Search for the cell housing the specified text and yield its (x, y) center coordinate. 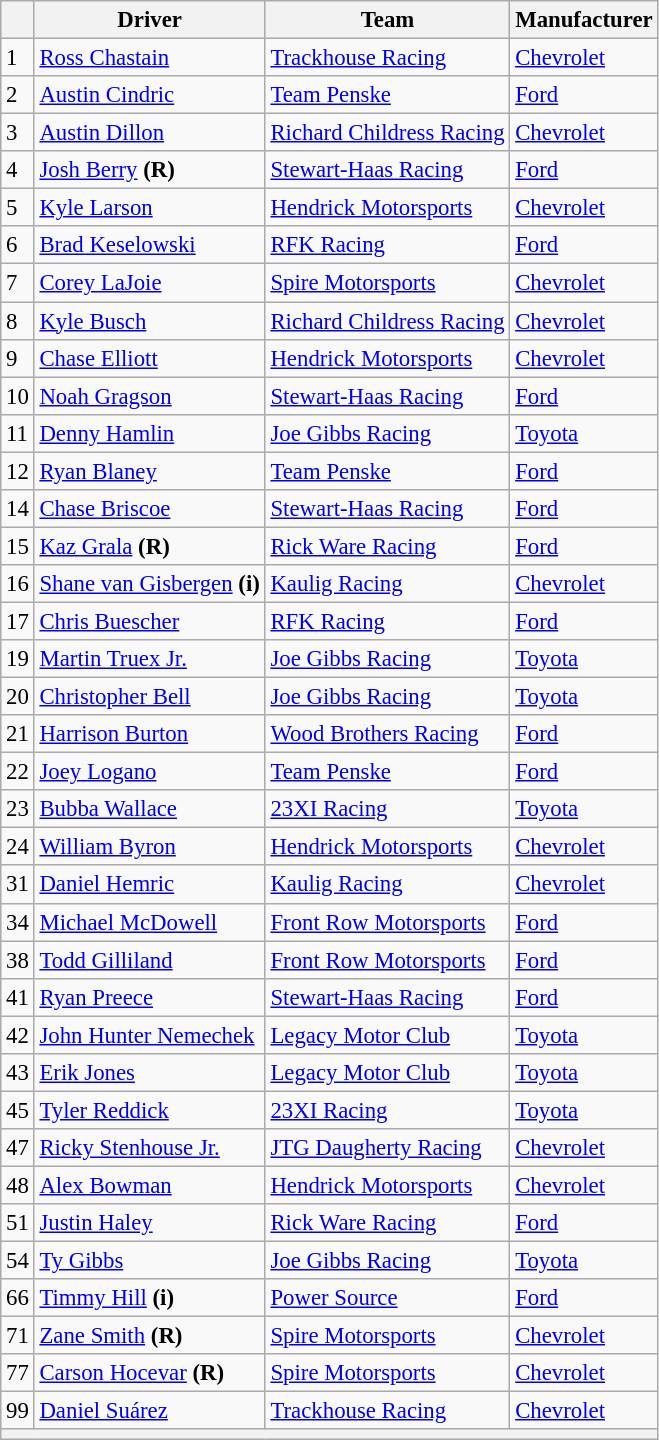
12 (18, 471)
54 (18, 1261)
Power Source (388, 1298)
10 (18, 396)
8 (18, 321)
Martin Truex Jr. (150, 659)
17 (18, 621)
6 (18, 245)
Carson Hocevar (R) (150, 1373)
20 (18, 697)
2 (18, 95)
Todd Gilliland (150, 960)
19 (18, 659)
71 (18, 1336)
38 (18, 960)
22 (18, 772)
Ross Chastain (150, 58)
Austin Dillon (150, 133)
Kyle Busch (150, 321)
Zane Smith (R) (150, 1336)
51 (18, 1223)
34 (18, 922)
16 (18, 584)
Erik Jones (150, 1073)
66 (18, 1298)
Christopher Bell (150, 697)
11 (18, 433)
Ricky Stenhouse Jr. (150, 1148)
Denny Hamlin (150, 433)
Joey Logano (150, 772)
23 (18, 809)
Josh Berry (R) (150, 170)
42 (18, 1035)
47 (18, 1148)
3 (18, 133)
Austin Cindric (150, 95)
William Byron (150, 847)
7 (18, 283)
Chase Briscoe (150, 509)
43 (18, 1073)
Driver (150, 20)
Noah Gragson (150, 396)
41 (18, 997)
48 (18, 1185)
JTG Daugherty Racing (388, 1148)
Chris Buescher (150, 621)
15 (18, 546)
Harrison Burton (150, 734)
Daniel Suárez (150, 1411)
21 (18, 734)
Daniel Hemric (150, 885)
Manufacturer (584, 20)
Team (388, 20)
Brad Keselowski (150, 245)
John Hunter Nemechek (150, 1035)
14 (18, 509)
Tyler Reddick (150, 1110)
45 (18, 1110)
Corey LaJoie (150, 283)
Chase Elliott (150, 358)
Kaz Grala (R) (150, 546)
1 (18, 58)
Wood Brothers Racing (388, 734)
4 (18, 170)
9 (18, 358)
Justin Haley (150, 1223)
Shane van Gisbergen (i) (150, 584)
Bubba Wallace (150, 809)
31 (18, 885)
99 (18, 1411)
Kyle Larson (150, 208)
Ryan Blaney (150, 471)
Alex Bowman (150, 1185)
Michael McDowell (150, 922)
24 (18, 847)
5 (18, 208)
Ty Gibbs (150, 1261)
Timmy Hill (i) (150, 1298)
Ryan Preece (150, 997)
77 (18, 1373)
